Return the [x, y] coordinate for the center point of the cell that contains the specified text.  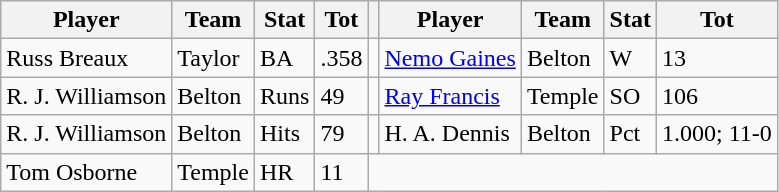
13 [716, 58]
49 [342, 96]
Russ Breaux [86, 58]
Ray Francis [450, 96]
11 [342, 172]
79 [342, 134]
106 [716, 96]
BA [284, 58]
Nemo Gaines [450, 58]
H. A. Dennis [450, 134]
1.000; 11-0 [716, 134]
SO [630, 96]
W [630, 58]
Taylor [214, 58]
.358 [342, 58]
Tom Osborne [86, 172]
Runs [284, 96]
Pct [630, 134]
HR [284, 172]
Hits [284, 134]
